Extract the [x, y] coordinate from the center of the cell holding the provided text.  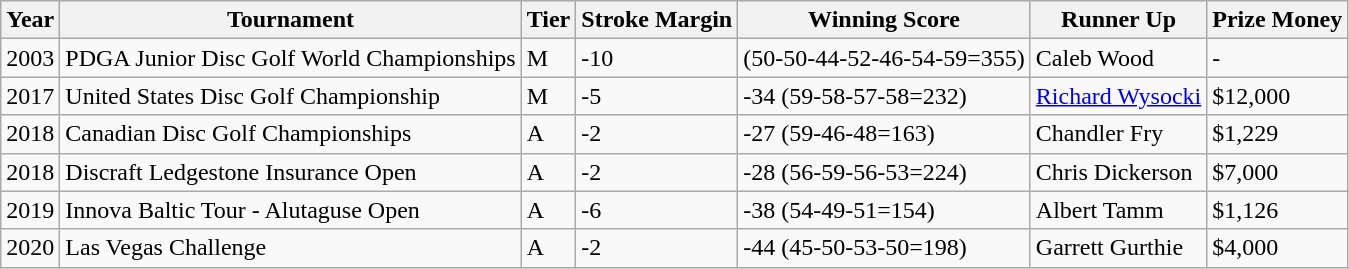
Canadian Disc Golf Championships [290, 134]
-34 (59-58-57-58=232) [884, 96]
Las Vegas Challenge [290, 248]
$1,126 [1278, 210]
Richard Wysocki [1118, 96]
-27 (59-46-48=163) [884, 134]
2020 [30, 248]
$1,229 [1278, 134]
-5 [657, 96]
PDGA Junior Disc Golf World Championships [290, 58]
-44 (45-50-53-50=198) [884, 248]
Tournament [290, 20]
-38 (54-49-51=154) [884, 210]
2019 [30, 210]
Chandler Fry [1118, 134]
2017 [30, 96]
Stroke Margin [657, 20]
-10 [657, 58]
Tier [548, 20]
Caleb Wood [1118, 58]
-28 (56-59-56-53=224) [884, 172]
$7,000 [1278, 172]
Prize Money [1278, 20]
Discraft Ledgestone Insurance Open [290, 172]
- [1278, 58]
-6 [657, 210]
Albert Tamm [1118, 210]
Garrett Gurthie [1118, 248]
$4,000 [1278, 248]
Innova Baltic Tour - Alutaguse Open [290, 210]
Runner Up [1118, 20]
2003 [30, 58]
Chris Dickerson [1118, 172]
United States Disc Golf Championship [290, 96]
$12,000 [1278, 96]
Year [30, 20]
Winning Score [884, 20]
(50-50-44-52-46-54-59=355) [884, 58]
